Determine the [x, y] coordinate at the center of the cell enclosing the given text.  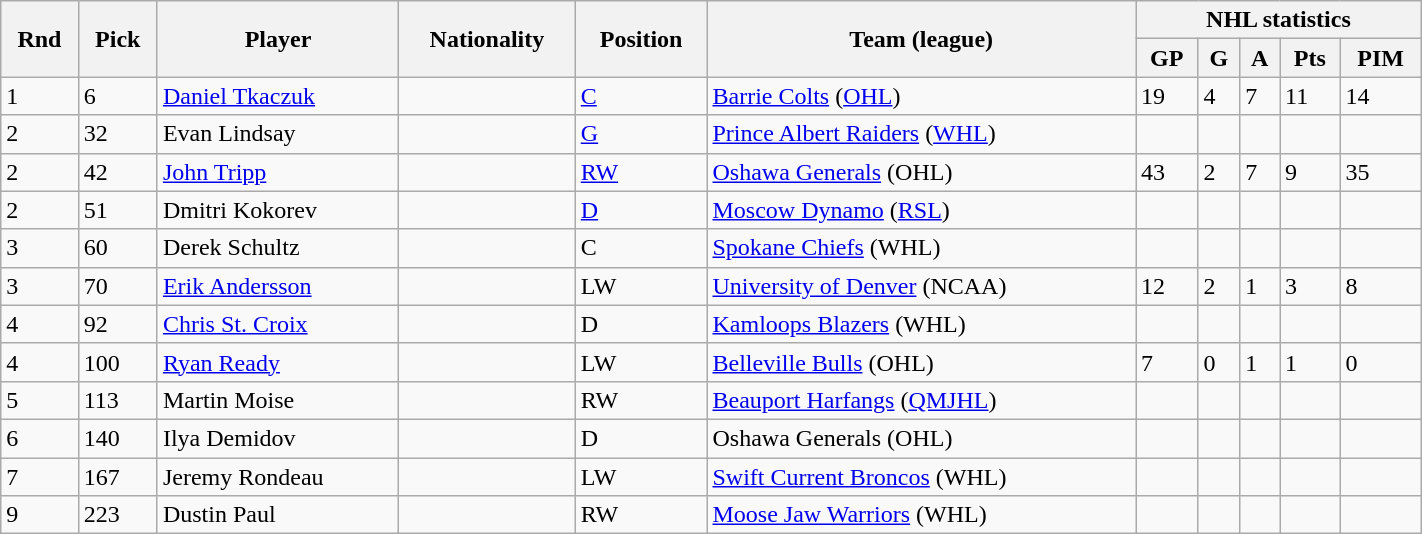
Spokane Chiefs (WHL) [922, 248]
70 [118, 286]
5 [40, 400]
PIM [1380, 58]
Position [641, 39]
Martin Moise [278, 400]
NHL statistics [1279, 20]
Derek Schultz [278, 248]
University of Denver (NCAA) [922, 286]
92 [118, 324]
Moscow Dynamo (RSL) [922, 210]
Rnd [40, 39]
Chris St. Croix [278, 324]
167 [118, 477]
223 [118, 515]
51 [118, 210]
35 [1380, 172]
113 [118, 400]
Kamloops Blazers (WHL) [922, 324]
Beauport Harfangs (QMJHL) [922, 400]
Evan Lindsay [278, 134]
A [1260, 58]
Barrie Colts (OHL) [922, 96]
Team (league) [922, 39]
Nationality [488, 39]
32 [118, 134]
Daniel Tkaczuk [278, 96]
11 [1310, 96]
140 [118, 438]
8 [1380, 286]
Ryan Ready [278, 362]
GP [1167, 58]
100 [118, 362]
Prince Albert Raiders (WHL) [922, 134]
Dustin Paul [278, 515]
Pts [1310, 58]
Moose Jaw Warriors (WHL) [922, 515]
14 [1380, 96]
Jeremy Rondeau [278, 477]
Ilya Demidov [278, 438]
Erik Andersson [278, 286]
42 [118, 172]
12 [1167, 286]
John Tripp [278, 172]
60 [118, 248]
Belleville Bulls (OHL) [922, 362]
Dmitri Kokorev [278, 210]
43 [1167, 172]
19 [1167, 96]
Player [278, 39]
Pick [118, 39]
Swift Current Broncos (WHL) [922, 477]
